Provide the (x, y) coordinate of the cell's center where the given text is located.  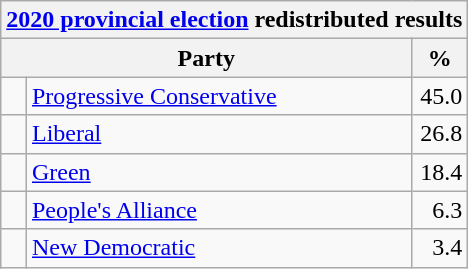
Green (218, 172)
People's Alliance (218, 210)
6.3 (440, 210)
26.8 (440, 134)
45.0 (440, 96)
2020 provincial election redistributed results (234, 20)
3.4 (440, 248)
New Democratic (218, 248)
Liberal (218, 134)
18.4 (440, 172)
% (440, 58)
Party (206, 58)
Progressive Conservative (218, 96)
